Find where the given text appears and provide that cell's center as [X, Y] coordinate. 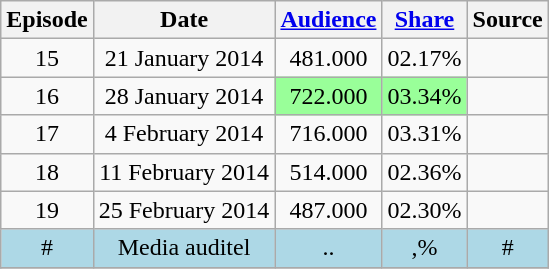
18 [47, 172]
02.36% [424, 172]
Share [424, 20]
28 January 2014 [184, 96]
02.17% [424, 58]
11 February 2014 [184, 172]
17 [47, 134]
Media auditel [184, 248]
02.30% [424, 210]
4 February 2014 [184, 134]
21 January 2014 [184, 58]
,% [424, 248]
Date [184, 20]
.. [328, 248]
Audience [328, 20]
25 February 2014 [184, 210]
481.000 [328, 58]
19 [47, 210]
Episode [47, 20]
16 [47, 96]
Source [508, 20]
722.000 [328, 96]
15 [47, 58]
716.000 [328, 134]
487.000 [328, 210]
514.000 [328, 172]
03.34% [424, 96]
03.31% [424, 134]
